Return (x, y) of the center of cell containing provided text 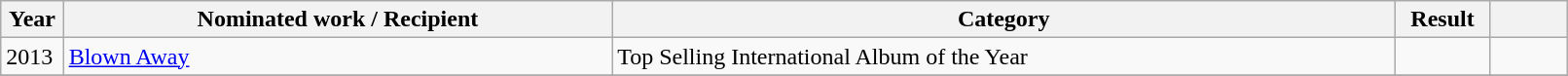
Blown Away (338, 57)
Top Selling International Album of the Year (1004, 57)
Category (1004, 19)
Nominated work / Recipient (338, 19)
Year (32, 19)
2013 (32, 57)
Result (1442, 19)
